Provide the [x, y] coordinate of the cell's center where the given text is located.  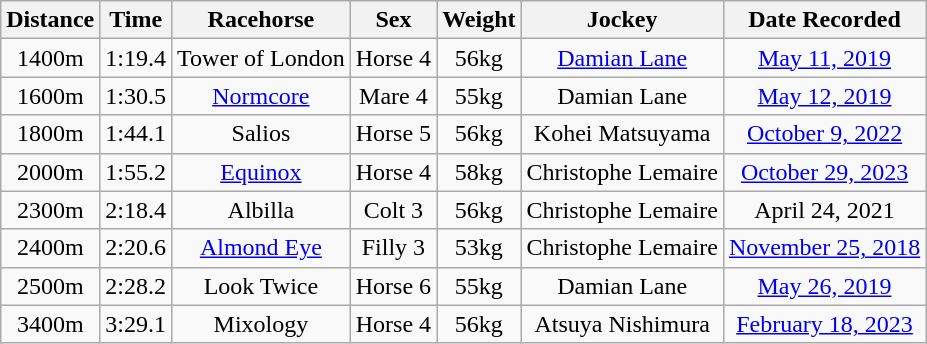
1:55.2 [136, 172]
Weight [479, 20]
May 11, 2019 [824, 58]
Time [136, 20]
October 29, 2023 [824, 172]
Filly 3 [393, 248]
Distance [50, 20]
1:44.1 [136, 134]
April 24, 2021 [824, 210]
58kg [479, 172]
Date Recorded [824, 20]
Mare 4 [393, 96]
1400m [50, 58]
Albilla [262, 210]
Horse 5 [393, 134]
Salios [262, 134]
Mixology [262, 324]
February 18, 2023 [824, 324]
1:19.4 [136, 58]
November 25, 2018 [824, 248]
October 9, 2022 [824, 134]
1:30.5 [136, 96]
Atsuya Nishimura [622, 324]
Equinox [262, 172]
May 26, 2019 [824, 286]
2000m [50, 172]
2:20.6 [136, 248]
1800m [50, 134]
Horse 6 [393, 286]
Look Twice [262, 286]
Normcore [262, 96]
2:18.4 [136, 210]
Almond Eye [262, 248]
3400m [50, 324]
2:28.2 [136, 286]
2300m [50, 210]
2400m [50, 248]
Sex [393, 20]
2500m [50, 286]
1600m [50, 96]
Racehorse [262, 20]
May 12, 2019 [824, 96]
Tower of London [262, 58]
Jockey [622, 20]
Colt 3 [393, 210]
3:29.1 [136, 324]
Kohei Matsuyama [622, 134]
53kg [479, 248]
